Detect which cell encompasses the target text, then output its (x, y) center coordinate. 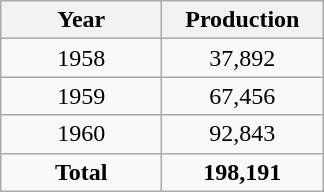
Production (242, 20)
1958 (82, 58)
1960 (82, 134)
92,843 (242, 134)
Total (82, 172)
67,456 (242, 96)
Year (82, 20)
1959 (82, 96)
37,892 (242, 58)
198,191 (242, 172)
